Return [x, y] of the center of cell containing provided text 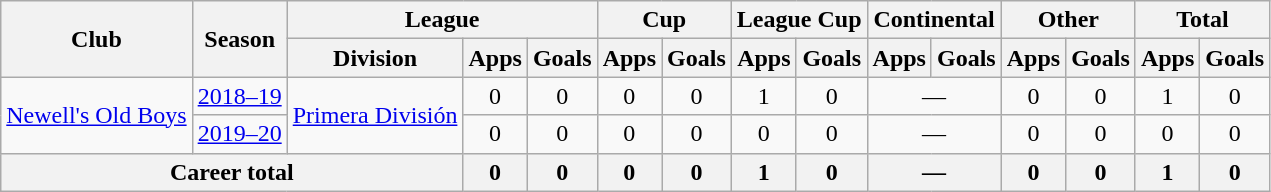
League [442, 20]
Primera División [375, 115]
Season [240, 39]
Other [1068, 20]
2018–19 [240, 96]
Division [375, 58]
Newell's Old Boys [96, 115]
Career total [232, 172]
Total [1202, 20]
Club [96, 39]
Cup [664, 20]
Continental [934, 20]
2019–20 [240, 134]
League Cup [799, 20]
